Find where the given text appears and provide that cell's center as [x, y] coordinate. 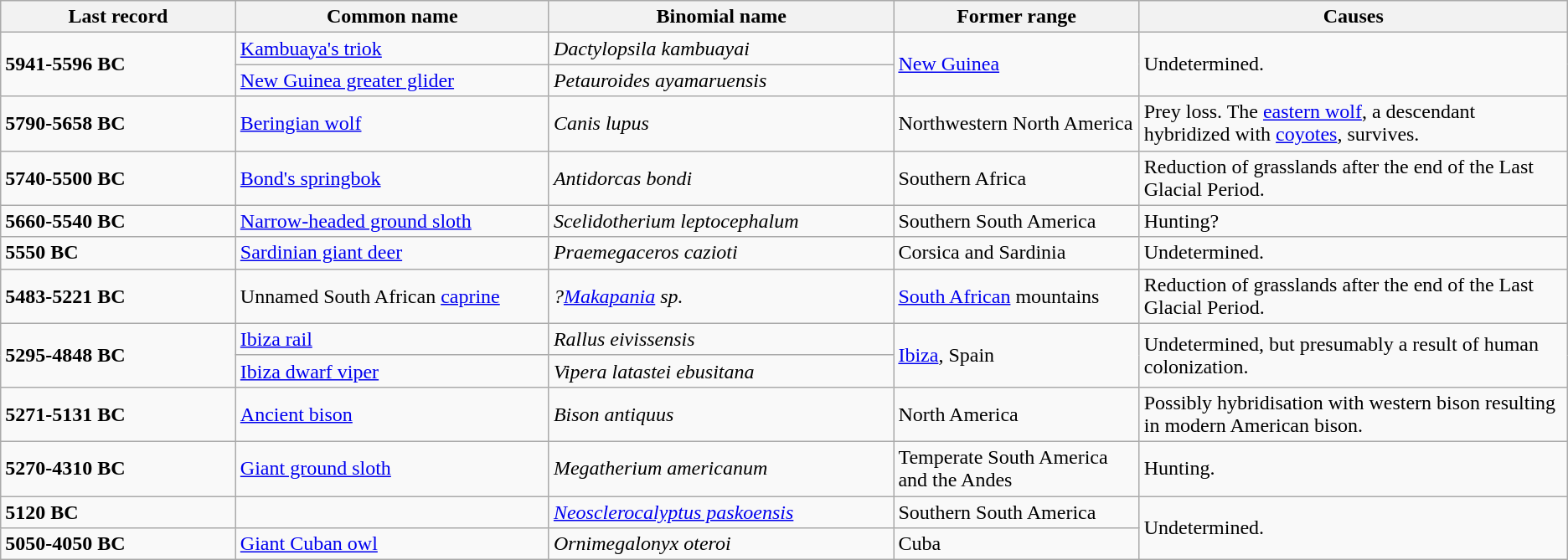
5790-5658 BC [119, 124]
5483-5221 BC [119, 296]
Antidorcas bondi [720, 177]
Megatherium americanum [720, 469]
Binomial name [720, 17]
Temperate South America and the Andes [1017, 469]
5295-4848 BC [119, 355]
5660-5540 BC [119, 221]
Sardinian giant deer [392, 253]
Possibly hybridisation with western bison resulting in modern American bison. [1354, 414]
Giant Cuban owl [392, 544]
Last record [119, 17]
North America [1017, 414]
Ancient bison [392, 414]
Dactylopsila kambuayai [720, 49]
Scelidotherium leptocephalum [720, 221]
5941-5596 BC [119, 64]
South African mountains [1017, 296]
Canis lupus [720, 124]
Ibiza rail [392, 339]
Northwestern North America [1017, 124]
Undetermined, but presumably a result of human colonization. [1354, 355]
Vipera latastei ebusitana [720, 371]
Former range [1017, 17]
Corsica and Sardinia [1017, 253]
5271-5131 BC [119, 414]
Rallus eivissensis [720, 339]
Bison antiquus [720, 414]
5740-5500 BC [119, 177]
5270-4310 BC [119, 469]
Hunting. [1354, 469]
5120 BC [119, 511]
?Makapania sp. [720, 296]
New Guinea greater glider [392, 80]
5050-4050 BC [119, 544]
Narrow-headed ground sloth [392, 221]
Unnamed South African caprine [392, 296]
Bond's springbok [392, 177]
Praemegaceros cazioti [720, 253]
Causes [1354, 17]
Petauroides ayamaruensis [720, 80]
5550 BC [119, 253]
Hunting? [1354, 221]
Ibiza dwarf viper [392, 371]
Ibiza, Spain [1017, 355]
Giant ground sloth [392, 469]
Ornimegalonyx oteroi [720, 544]
Kambuaya's triok [392, 49]
Common name [392, 17]
Neosclerocalyptus paskoensis [720, 511]
New Guinea [1017, 64]
Prey loss. The eastern wolf, a descendant hybridized with coyotes, survives. [1354, 124]
Southern Africa [1017, 177]
Beringian wolf [392, 124]
Cuba [1017, 544]
